Capture the cell that displays the provided text and extract its (X, Y) central coordinate. 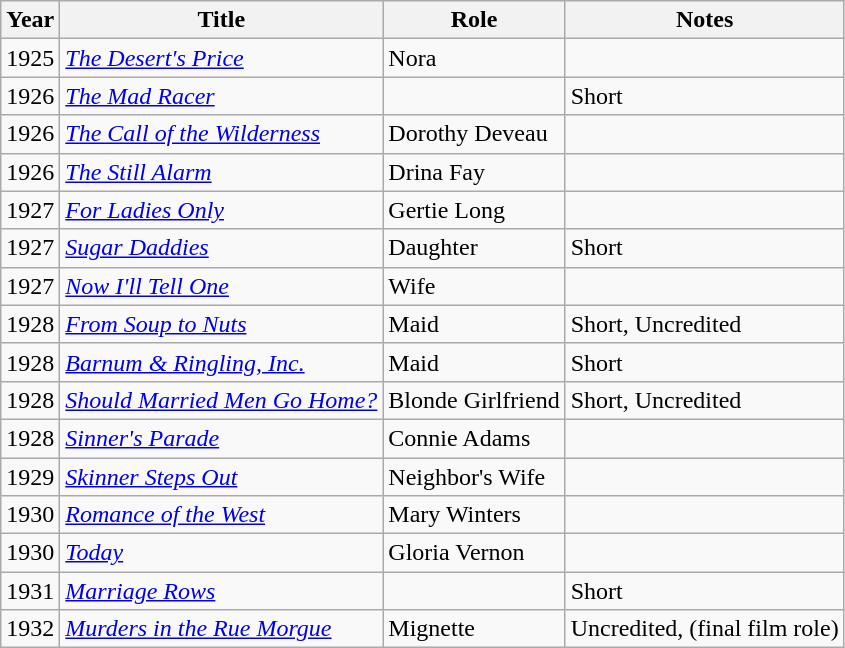
Sugar Daddies (222, 248)
Year (30, 20)
Uncredited, (final film role) (704, 629)
Dorothy Deveau (474, 134)
The Desert's Price (222, 58)
The Mad Racer (222, 96)
Connie Adams (474, 438)
Drina Fay (474, 172)
The Still Alarm (222, 172)
Murders in the Rue Morgue (222, 629)
Now I'll Tell One (222, 286)
Mignette (474, 629)
Should Married Men Go Home? (222, 400)
Neighbor's Wife (474, 477)
Mary Winters (474, 515)
Daughter (474, 248)
Wife (474, 286)
Romance of the West (222, 515)
1925 (30, 58)
Marriage Rows (222, 591)
Nora (474, 58)
The Call of the Wilderness (222, 134)
1929 (30, 477)
Sinner's Parade (222, 438)
For Ladies Only (222, 210)
Notes (704, 20)
From Soup to Nuts (222, 324)
1932 (30, 629)
Role (474, 20)
1931 (30, 591)
Blonde Girlfriend (474, 400)
Today (222, 553)
Barnum & Ringling, Inc. (222, 362)
Skinner Steps Out (222, 477)
Gloria Vernon (474, 553)
Title (222, 20)
Gertie Long (474, 210)
